Capture the cell that displays the provided text and extract its [X, Y] central coordinate. 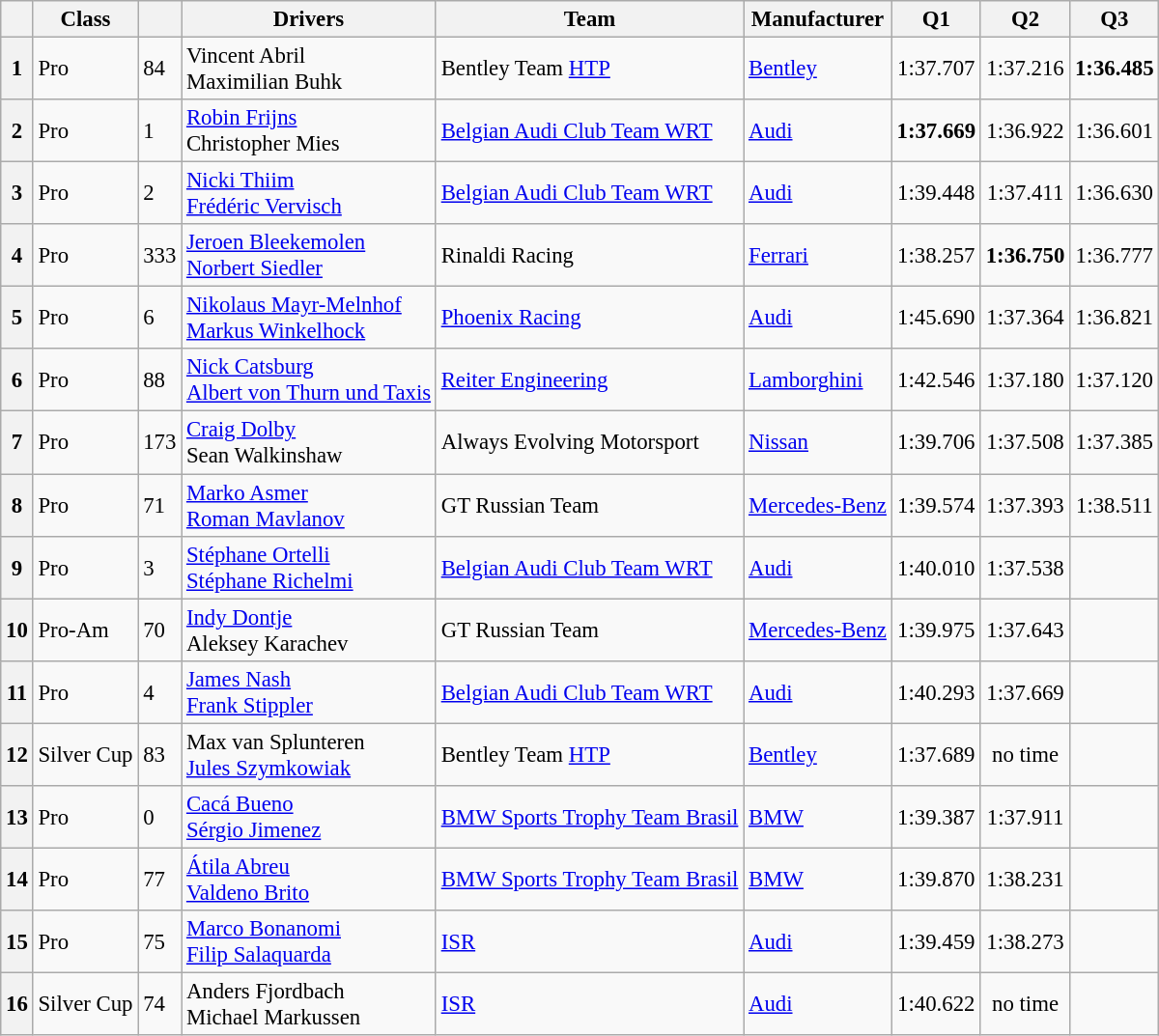
8 [17, 506]
74 [160, 1004]
Vincent Abril Maximilian Buhk [309, 70]
Team [589, 19]
7 [17, 442]
Marco Bonanomi Filip Salaquarda [309, 942]
1:42.546 [936, 380]
1:36.750 [1025, 255]
77 [160, 879]
1:39.975 [936, 630]
0 [160, 817]
1:36.821 [1115, 319]
Q2 [1025, 19]
9 [17, 568]
12 [17, 755]
1:37.643 [1025, 630]
1:37.393 [1025, 506]
1:39.574 [936, 506]
Nicki Thiim Frédéric Vervisch [309, 193]
71 [160, 506]
333 [160, 255]
1:37.364 [1025, 319]
1:40.622 [936, 1004]
Jeroen Bleekemolen Norbert Siedler [309, 255]
1:39.870 [936, 879]
Stéphane Ortelli Stéphane Richelmi [309, 568]
Marko Asmer Roman Mavlanov [309, 506]
Lamborghini [818, 380]
14 [17, 879]
Q3 [1115, 19]
Max van Splunteren Jules Szymkowiak [309, 755]
88 [160, 380]
Cacá Bueno Sérgio Jimenez [309, 817]
16 [17, 1004]
Nissan [818, 442]
1:37.911 [1025, 817]
1:40.293 [936, 691]
75 [160, 942]
11 [17, 691]
1:45.690 [936, 319]
Q1 [936, 19]
1:38.257 [936, 255]
1:37.689 [936, 755]
Manufacturer [818, 19]
1:36.777 [1115, 255]
1:37.538 [1025, 568]
Phoenix Racing [589, 319]
James Nash Frank Stippler [309, 691]
Anders Fjordbach Michael Markussen [309, 1004]
1:36.601 [1115, 131]
1:36.922 [1025, 131]
1:38.231 [1025, 879]
10 [17, 630]
Always Evolving Motorsport [589, 442]
84 [160, 70]
1:37.508 [1025, 442]
1:36.485 [1115, 70]
70 [160, 630]
Drivers [309, 19]
83 [160, 755]
5 [17, 319]
1:38.511 [1115, 506]
1:39.706 [936, 442]
Indy Dontje Aleksey Karachev [309, 630]
1:37.707 [936, 70]
1:37.385 [1115, 442]
1:39.448 [936, 193]
Átila Abreu Valdeno Brito [309, 879]
1:36.630 [1115, 193]
Nikolaus Mayr-Melnhof Markus Winkelhock [309, 319]
173 [160, 442]
1:37.411 [1025, 193]
1:39.459 [936, 942]
Rinaldi Racing [589, 255]
1:37.120 [1115, 380]
1:39.387 [936, 817]
Reiter Engineering [589, 380]
1:40.010 [936, 568]
Nick Catsburg Albert von Thurn und Taxis [309, 380]
15 [17, 942]
Ferrari [818, 255]
Pro-Am [85, 630]
1:37.180 [1025, 380]
Craig Dolby Sean Walkinshaw [309, 442]
Robin Frijns Christopher Mies [309, 131]
13 [17, 817]
1:38.273 [1025, 942]
1:37.216 [1025, 70]
Class [85, 19]
